Identify which cell holds the provided text, then report its [X, Y] central coordinate. 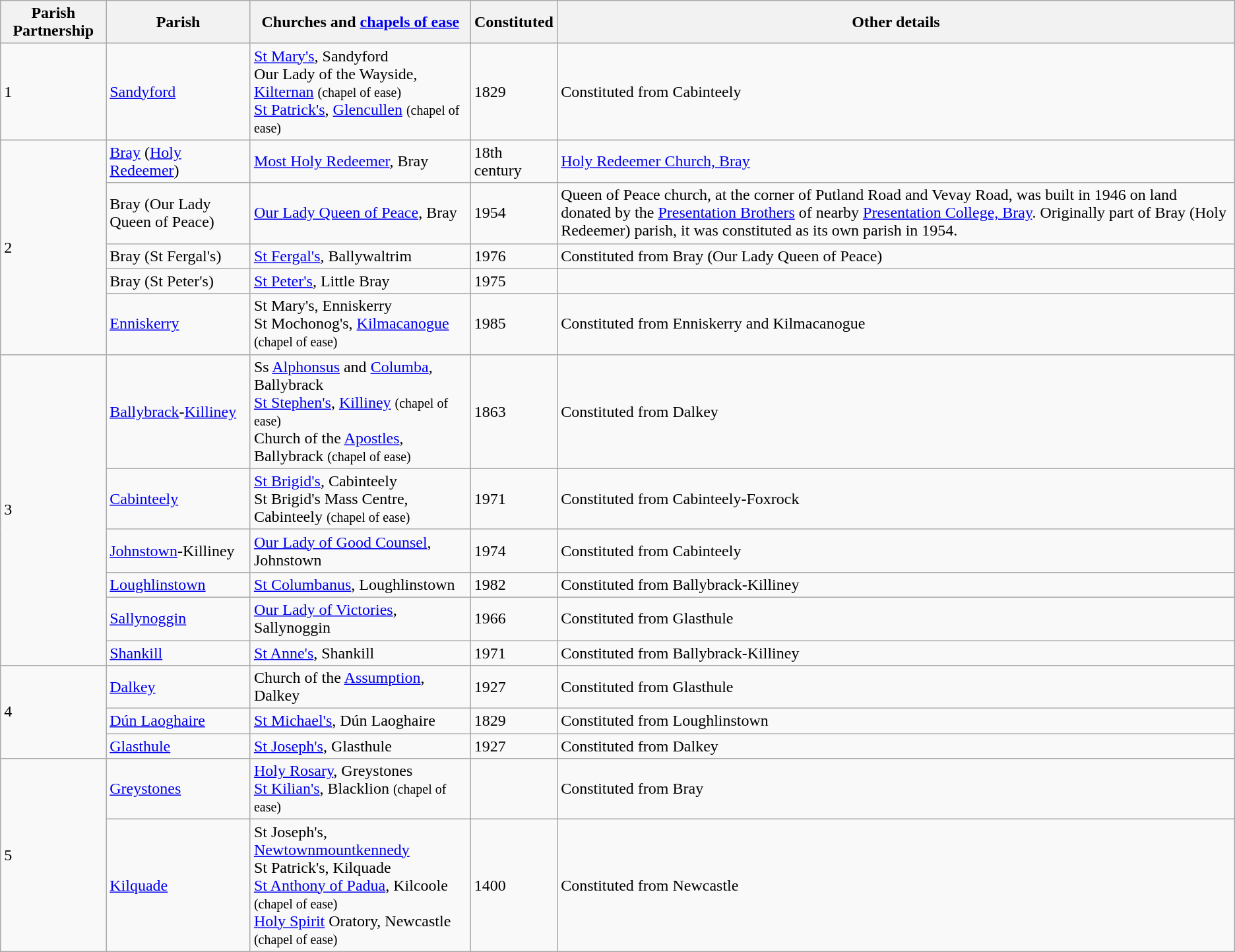
St Michael's, Dún Laoghaire [360, 721]
Most Holy Redeemer, Bray [360, 161]
Holy Redeemer Church, Bray [896, 161]
Bray (St Fergal's) [178, 256]
Constituted from Newcastle [896, 885]
St Peter's, Little Bray [360, 281]
Ballybrack-Killiney [178, 412]
Dalkey [178, 687]
Our Lady of Good Counsel, Johnstown [360, 550]
4 [53, 713]
Bray (Holy Redeemer) [178, 161]
2 [53, 247]
Kilquade [178, 885]
Other details [896, 22]
Greystones [178, 789]
1966 [513, 619]
Churches and chapels of ease [360, 22]
Bray (St Peter's) [178, 281]
St Brigid's, CabinteelySt Brigid's Mass Centre, Cabinteely (chapel of ease) [360, 499]
Constituted from Enniskerry and Kilmacanogue [896, 324]
Enniskerry [178, 324]
Shankill [178, 652]
1974 [513, 550]
1954 [513, 213]
1975 [513, 281]
Sandyford [178, 92]
Our Lady of Victories, Sallynoggin [360, 619]
5 [53, 855]
St Columbanus, Loughlinstown [360, 585]
Parish [178, 22]
1982 [513, 585]
1976 [513, 256]
3 [53, 509]
Sallynoggin [178, 619]
St Joseph's, NewtownmountkennedySt Patrick's, KilquadeSt Anthony of Padua, Kilcoole (chapel of ease)Holy Spirit Oratory, Newcastle (chapel of ease) [360, 885]
Constituted from Cabinteely-Foxrock [896, 499]
18th century [513, 161]
Glasthule [178, 746]
1400 [513, 885]
Constituted [513, 22]
1 [53, 92]
St Fergal's, Ballywaltrim [360, 256]
Dún Laoghaire [178, 721]
Holy Rosary, GreystonesSt Kilian's, Blacklion (chapel of ease) [360, 789]
Ss Alphonsus and Columba, BallybrackSt Stephen's, Killiney (chapel of ease)Church of the Apostles, Ballybrack (chapel of ease) [360, 412]
Cabinteely [178, 499]
Our Lady Queen of Peace, Bray [360, 213]
Constituted from Bray [896, 789]
Parish Partnership [53, 22]
St Anne's, Shankill [360, 652]
St Joseph's, Glasthule [360, 746]
1863 [513, 412]
Constituted from Bray (Our Lady Queen of Peace) [896, 256]
1985 [513, 324]
St Mary's, EnniskerrySt Mochonog's, Kilmacanogue (chapel of ease) [360, 324]
St Mary's, SandyfordOur Lady of the Wayside, Kilternan (chapel of ease)St Patrick's, Glencullen (chapel of ease) [360, 92]
Bray (Our Lady Queen of Peace) [178, 213]
Johnstown-Killiney [178, 550]
Constituted from Loughlinstown [896, 721]
Loughlinstown [178, 585]
Church of the Assumption, Dalkey [360, 687]
